Detect which cell encompasses the target text, then output its (x, y) center coordinate. 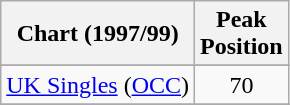
UK Singles (OCC) (98, 85)
Chart (1997/99) (98, 34)
PeakPosition (242, 34)
70 (242, 85)
